Return [x, y] of the center of cell containing provided text 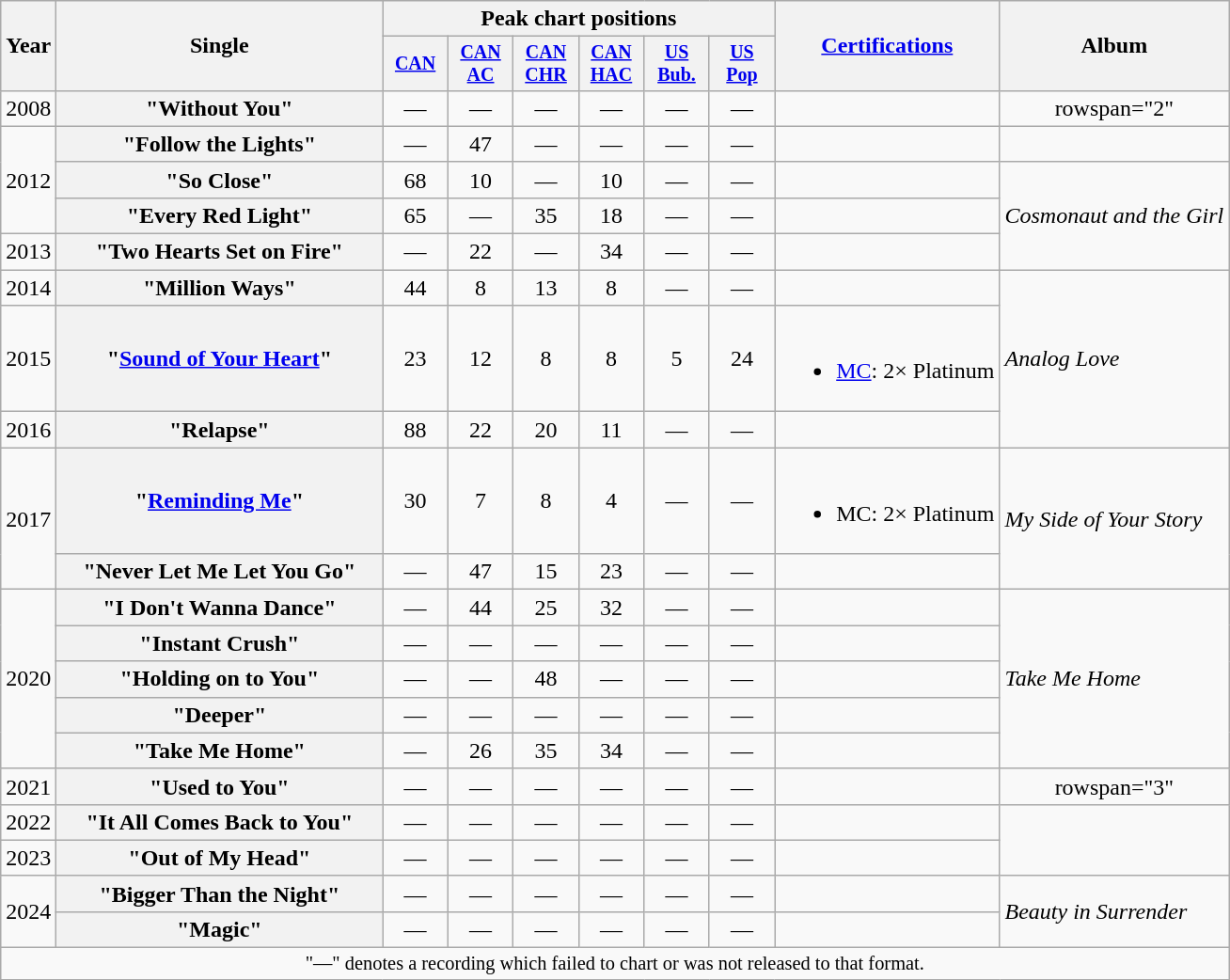
11 [611, 430]
2023 [28, 858]
CAN HAC [611, 64]
"Bigger Than the Night" [220, 893]
12 [480, 359]
"Deeper" [220, 715]
"Every Red Light" [220, 215]
"Used to You" [220, 786]
24 [741, 359]
2022 [28, 822]
"Never Let Me Let You Go" [220, 572]
"Take Me Home" [220, 751]
2017 [28, 519]
2014 [28, 288]
"Million Ways" [220, 288]
Analog Love [1114, 359]
"Holding on to You" [220, 679]
CAN [416, 64]
"It All Comes Back to You" [220, 822]
2016 [28, 430]
CAN AC [480, 64]
US Pop [741, 64]
Peak chart positions [579, 19]
CAN CHR [545, 64]
"I Don't Wanna Dance" [220, 608]
5 [677, 359]
20 [545, 430]
88 [416, 430]
2024 [28, 911]
"Out of My Head" [220, 858]
"Instant Crush" [220, 643]
2012 [28, 180]
13 [545, 288]
"So Close" [220, 180]
Single [220, 46]
"Without You" [220, 108]
18 [611, 215]
"Sound of Your Heart" [220, 359]
rowspan="3" [1114, 786]
65 [416, 215]
2021 [28, 786]
Cosmonaut and the Girl [1114, 215]
"Two Hearts Set on Fire" [220, 252]
"Relapse" [220, 430]
"—" denotes a recording which failed to chart or was not released to that format. [615, 964]
2013 [28, 252]
68 [416, 180]
2008 [28, 108]
"Magic" [220, 929]
15 [545, 572]
rowspan="2" [1114, 108]
48 [545, 679]
"Follow the Lights" [220, 144]
30 [416, 500]
US Bub. [677, 64]
Year [28, 46]
4 [611, 500]
7 [480, 500]
Certifications [888, 46]
32 [611, 608]
26 [480, 751]
"Reminding Me" [220, 500]
25 [545, 608]
2015 [28, 359]
My Side of Your Story [1114, 519]
2020 [28, 679]
Beauty in Surrender [1114, 911]
Album [1114, 46]
Take Me Home [1114, 679]
